Search for the cell housing the specified text and yield its [X, Y] center coordinate. 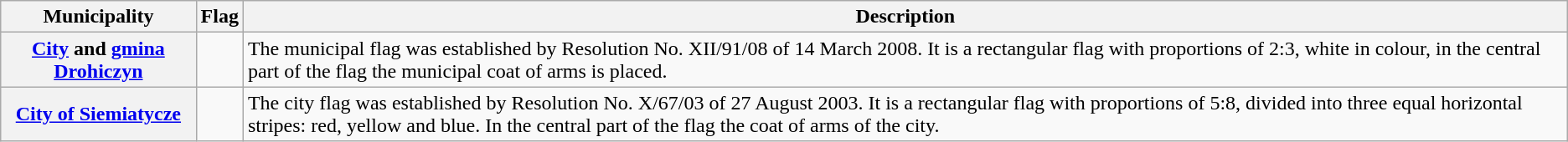
Description [905, 17]
City and gmina Drohiczyn [99, 60]
Flag [219, 17]
Municipality [99, 17]
City of Siemiatycze [99, 114]
